Identify which cell holds the provided text, then report its (x, y) central coordinate. 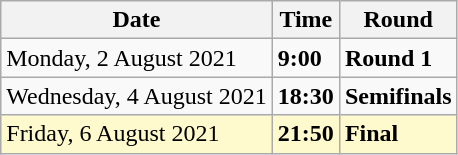
21:50 (306, 134)
Final (398, 134)
Wednesday, 4 August 2021 (137, 96)
Round 1 (398, 58)
9:00 (306, 58)
Monday, 2 August 2021 (137, 58)
Friday, 6 August 2021 (137, 134)
Date (137, 20)
Semifinals (398, 96)
Time (306, 20)
Round (398, 20)
18:30 (306, 96)
